Return [x, y] of the center of cell containing provided text 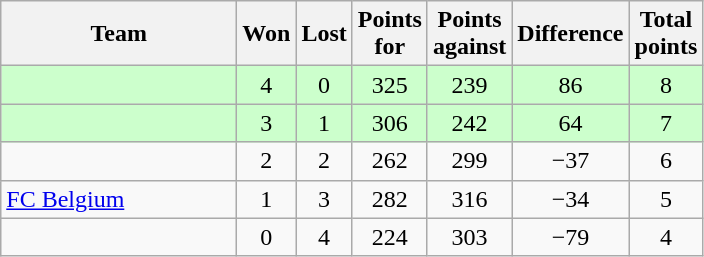
303 [469, 237]
5 [666, 199]
6 [666, 161]
Points against [469, 34]
Lost [324, 34]
239 [469, 85]
Team [119, 34]
86 [570, 85]
299 [469, 161]
Difference [570, 34]
282 [390, 199]
FC Belgium [119, 199]
316 [469, 199]
−34 [570, 199]
262 [390, 161]
325 [390, 85]
Points for [390, 34]
64 [570, 123]
Won [266, 34]
−79 [570, 237]
−37 [570, 161]
8 [666, 85]
7 [666, 123]
242 [469, 123]
224 [390, 237]
Total points [666, 34]
306 [390, 123]
